Extract the [x, y] coordinate from the center of the cell holding the provided text.  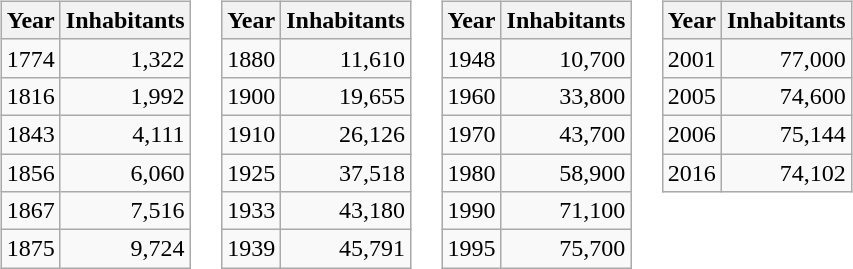
74,102 [786, 173]
58,900 [566, 173]
1980 [472, 173]
11,610 [346, 58]
1,322 [125, 58]
1880 [252, 58]
74,600 [786, 96]
10,700 [566, 58]
4,111 [125, 134]
1990 [472, 211]
26,126 [346, 134]
2016 [692, 173]
9,724 [125, 249]
75,144 [786, 134]
75,700 [566, 249]
1,992 [125, 96]
45,791 [346, 249]
2005 [692, 96]
1960 [472, 96]
1933 [252, 211]
19,655 [346, 96]
1925 [252, 173]
1867 [30, 211]
1910 [252, 134]
33,800 [566, 96]
71,100 [566, 211]
43,180 [346, 211]
1875 [30, 249]
1970 [472, 134]
1939 [252, 249]
1774 [30, 58]
7,516 [125, 211]
43,700 [566, 134]
2006 [692, 134]
1995 [472, 249]
37,518 [346, 173]
1900 [252, 96]
6,060 [125, 173]
77,000 [786, 58]
1948 [472, 58]
1843 [30, 134]
1816 [30, 96]
2001 [692, 58]
1856 [30, 173]
